Determine the (x, y) coordinate at the center of the cell enclosing the given text.  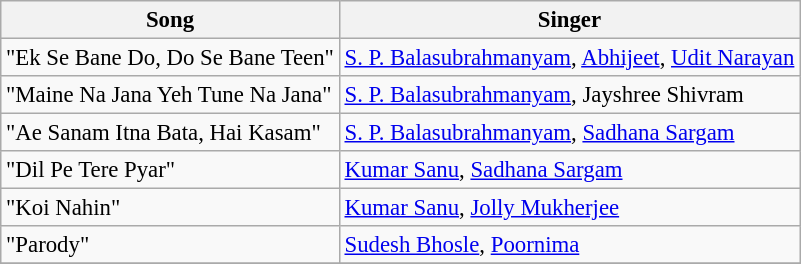
"Dil Pe Tere Pyar" (170, 170)
"Ek Se Bane Do, Do Se Bane Teen" (170, 58)
"Ae Sanam Itna Bata, Hai Kasam" (170, 133)
Sudesh Bhosle, Poornima (569, 245)
"Maine Na Jana Yeh Tune Na Jana" (170, 95)
Singer (569, 20)
"Parody" (170, 245)
Kumar Sanu, Jolly Mukherjee (569, 208)
S. P. Balasubrahmanyam, Abhijeet, Udit Narayan (569, 58)
Song (170, 20)
S. P. Balasubrahmanyam, Jayshree Shivram (569, 95)
"Koi Nahin" (170, 208)
S. P. Balasubrahmanyam, Sadhana Sargam (569, 133)
Kumar Sanu, Sadhana Sargam (569, 170)
